Provide the [x, y] coordinate of the cell's center where the given text is located.  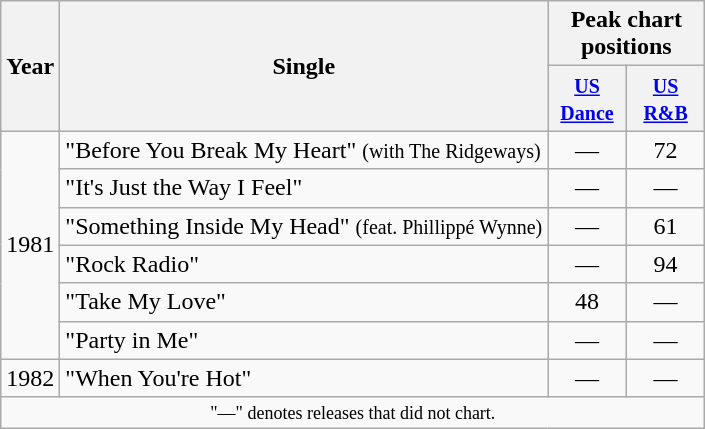
"—" denotes releases that did not chart. [353, 412]
"Rock Radio" [304, 264]
"Before You Break My Heart" (with The Ridgeways) [304, 150]
94 [666, 264]
48 [588, 302]
Year [30, 66]
61 [666, 226]
Peak chart positions [626, 34]
"When You're Hot" [304, 378]
US R&B [666, 98]
"Party in Me" [304, 340]
"Something Inside My Head" (feat. Phillippé Wynne) [304, 226]
US Dance [588, 98]
1981 [30, 245]
72 [666, 150]
1982 [30, 378]
"It's Just the Way I Feel" [304, 188]
Single [304, 66]
"Take My Love" [304, 302]
